Return (x, y) of the center of cell containing provided text 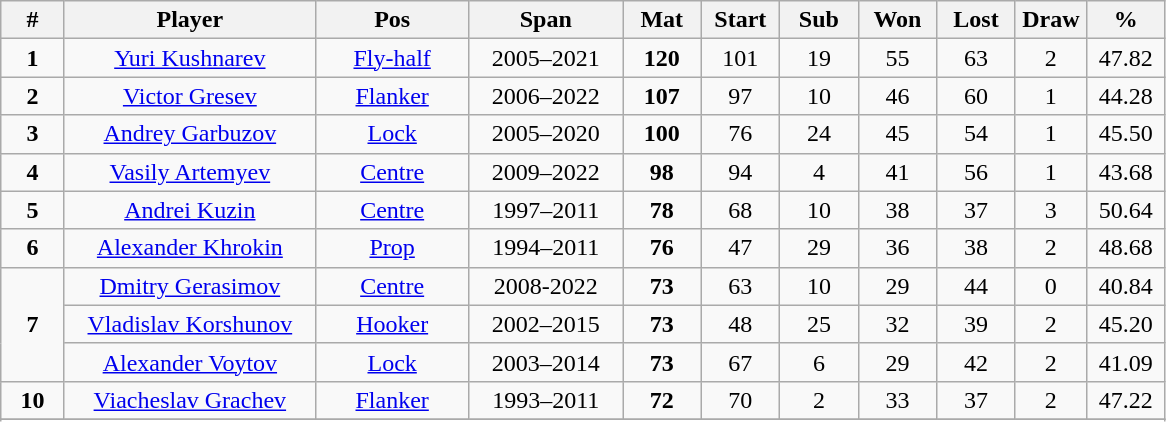
47.82 (1126, 58)
Pos (392, 20)
2005–2021 (546, 58)
1994–2011 (546, 248)
Alexander Voytov (190, 362)
42 (976, 362)
67 (740, 362)
48 (740, 324)
5 (33, 210)
39 (976, 324)
47.22 (1126, 400)
24 (820, 134)
Viacheslav Grachev (190, 400)
33 (898, 400)
43.68 (1126, 172)
50.64 (1126, 210)
Won (898, 20)
60 (976, 96)
72 (662, 400)
2005–2020 (546, 134)
25 (820, 324)
19 (820, 58)
Vasily Artemyev (190, 172)
Dmitry Gerasimov (190, 286)
Andrei Kuzin (190, 210)
Draw (1050, 20)
45.50 (1126, 134)
70 (740, 400)
94 (740, 172)
107 (662, 96)
Mat (662, 20)
100 (662, 134)
Alexander Khrokin (190, 248)
2008-2022 (546, 286)
% (1126, 20)
41.09 (1126, 362)
36 (898, 248)
Victor Gresev (190, 96)
Vladislav Korshunov (190, 324)
1997–2011 (546, 210)
98 (662, 172)
7 (33, 324)
2009–2022 (546, 172)
97 (740, 96)
Prop (392, 248)
Sub (820, 20)
41 (898, 172)
1993–2011 (546, 400)
55 (898, 58)
78 (662, 210)
32 (898, 324)
120 (662, 58)
Player (190, 20)
47 (740, 248)
56 (976, 172)
Andrey Garbuzov (190, 134)
2006–2022 (546, 96)
Start (740, 20)
48.68 (1126, 248)
46 (898, 96)
Lost (976, 20)
2003–2014 (546, 362)
45 (898, 134)
2002–2015 (546, 324)
45.20 (1126, 324)
44.28 (1126, 96)
101 (740, 58)
54 (976, 134)
40.84 (1126, 286)
Yuri Kushnarev (190, 58)
# (33, 20)
Fly-half (392, 58)
0 (1050, 286)
68 (740, 210)
Hooker (392, 324)
44 (976, 286)
Span (546, 20)
